Identify which cell holds the provided text, then report its [x, y] central coordinate. 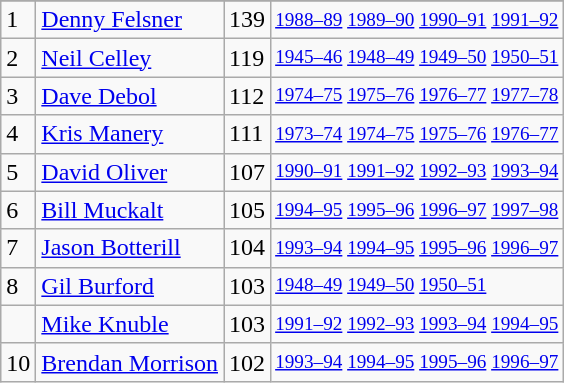
139 [248, 20]
104 [248, 248]
1948–49 1949–50 1950–51 [417, 286]
1988–89 1989–90 1990–91 1991–92 [417, 20]
Denny Felsner [130, 20]
5 [18, 172]
Jason Botterill [130, 248]
3 [18, 96]
Kris Manery [130, 134]
Bill Muckalt [130, 210]
1991–92 1992–93 1993–94 1994–95 [417, 324]
119 [248, 58]
Mike Knuble [130, 324]
107 [248, 172]
Brendan Morrison [130, 362]
1990–91 1991–92 1992–93 1993–94 [417, 172]
4 [18, 134]
1973–74 1974–75 1975–76 1976–77 [417, 134]
Gil Burford [130, 286]
1945–46 1948–49 1949–50 1950–51 [417, 58]
1 [18, 20]
Dave Debol [130, 96]
102 [248, 362]
8 [18, 286]
111 [248, 134]
6 [18, 210]
2 [18, 58]
105 [248, 210]
10 [18, 362]
112 [248, 96]
David Oliver [130, 172]
Neil Celley [130, 58]
1994–95 1995–96 1996–97 1997–98 [417, 210]
1974–75 1975–76 1976–77 1977–78 [417, 96]
7 [18, 248]
